Capture the cell that displays the provided text and extract its (X, Y) central coordinate. 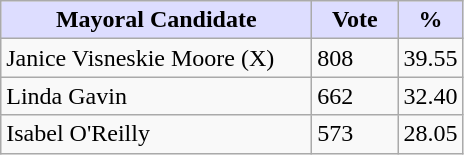
Janice Visneskie Moore (X) (156, 58)
Isabel O'Reilly (156, 134)
39.55 (430, 58)
808 (355, 58)
% (430, 20)
Linda Gavin (156, 96)
573 (355, 134)
662 (355, 96)
28.05 (430, 134)
Mayoral Candidate (156, 20)
32.40 (430, 96)
Vote (355, 20)
